Return [x, y] of the center of cell containing provided text 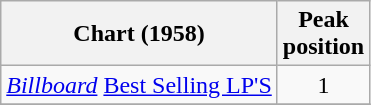
Billboard Best Selling LP'S [140, 85]
1 [323, 85]
Chart (1958) [140, 34]
Peakposition [323, 34]
